Return the [x, y] coordinate for the center point of the cell that contains the specified text.  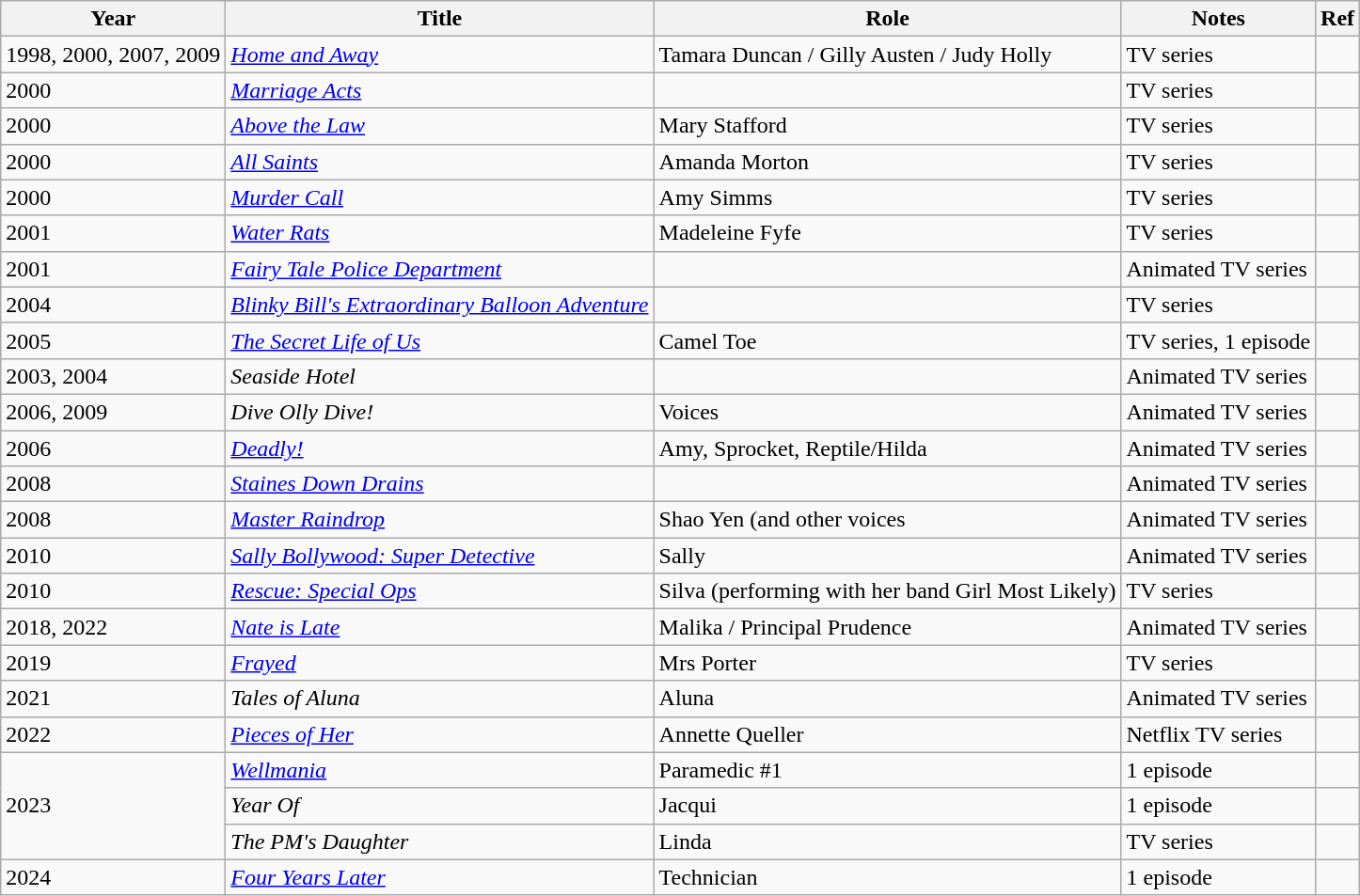
Mrs Porter [888, 663]
TV series, 1 episode [1219, 340]
Silva (performing with her band Girl Most Likely) [888, 591]
Wellmania [440, 770]
Title [440, 19]
Nate is Late [440, 627]
Annette Queller [888, 734]
1998, 2000, 2007, 2009 [113, 55]
2018, 2022 [113, 627]
Deadly! [440, 448]
2003, 2004 [113, 376]
2006, 2009 [113, 412]
Staines Down Drains [440, 484]
2023 [113, 806]
Netflix TV series [1219, 734]
Paramedic #1 [888, 770]
Fairy Tale Police Department [440, 269]
The PM's Daughter [440, 841]
Sally [888, 556]
Ref [1337, 19]
Role [888, 19]
Four Years Later [440, 877]
Notes [1219, 19]
Master Raindrop [440, 520]
Voices [888, 412]
Pieces of Her [440, 734]
Home and Away [440, 55]
Malika / Principal Prudence [888, 627]
Rescue: Special Ops [440, 591]
Madeleine Fyfe [888, 233]
2004 [113, 305]
Jacqui [888, 806]
Mary Stafford [888, 126]
Sally Bollywood: Super Detective [440, 556]
Blinky Bill's Extraordinary Balloon Adventure [440, 305]
2024 [113, 877]
Linda [888, 841]
The Secret Life of Us [440, 340]
2019 [113, 663]
Amy, Sprocket, Reptile/Hilda [888, 448]
Dive Olly Dive! [440, 412]
Marriage Acts [440, 90]
2006 [113, 448]
Frayed [440, 663]
Murder Call [440, 197]
2021 [113, 699]
2005 [113, 340]
Above the Law [440, 126]
Camel Toe [888, 340]
Amy Simms [888, 197]
All Saints [440, 162]
Amanda Morton [888, 162]
Seaside Hotel [440, 376]
2022 [113, 734]
Year [113, 19]
Water Rats [440, 233]
Aluna [888, 699]
Technician [888, 877]
Year Of [440, 806]
Tamara Duncan / Gilly Austen / Judy Holly [888, 55]
Shao Yen (and other voices [888, 520]
Tales of Aluna [440, 699]
